For the text-containing cell, return its midpoint in [X, Y] coordinate format. 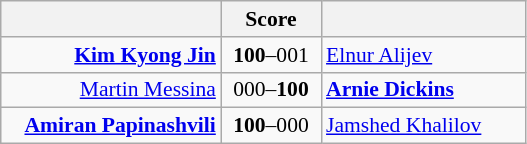
Martin Messina [111, 90]
000–100 [271, 90]
Amiran Papinashvili [111, 126]
100–001 [271, 55]
Score [271, 19]
Jamshed Khalilov [424, 126]
Kim Kyong Jin [111, 55]
Elnur Alijev [424, 55]
100–000 [271, 126]
Arnie Dickins [424, 90]
